Find where the given text appears and provide that cell's center as (x, y) coordinate. 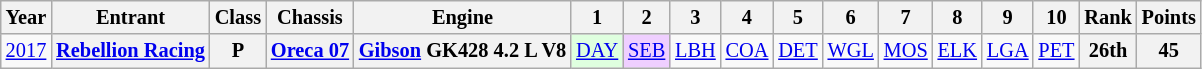
SEB (646, 51)
LBH (695, 51)
Engine (462, 17)
Oreca 07 (310, 51)
Rank (1108, 17)
6 (851, 17)
MOS (906, 51)
7 (906, 17)
Chassis (310, 17)
3 (695, 17)
Entrant (130, 17)
DET (798, 51)
1 (597, 17)
Year (26, 17)
Class (238, 17)
26th (1108, 51)
WGL (851, 51)
LGA (1008, 51)
DAY (597, 51)
2 (646, 17)
5 (798, 17)
2017 (26, 51)
8 (958, 17)
Points (1169, 17)
PET (1056, 51)
P (238, 51)
ELK (958, 51)
45 (1169, 51)
Gibson GK428 4.2 L V8 (462, 51)
COA (748, 51)
4 (748, 17)
9 (1008, 17)
Rebellion Racing (130, 51)
10 (1056, 17)
